For the text-containing cell, return its midpoint in (X, Y) coordinate format. 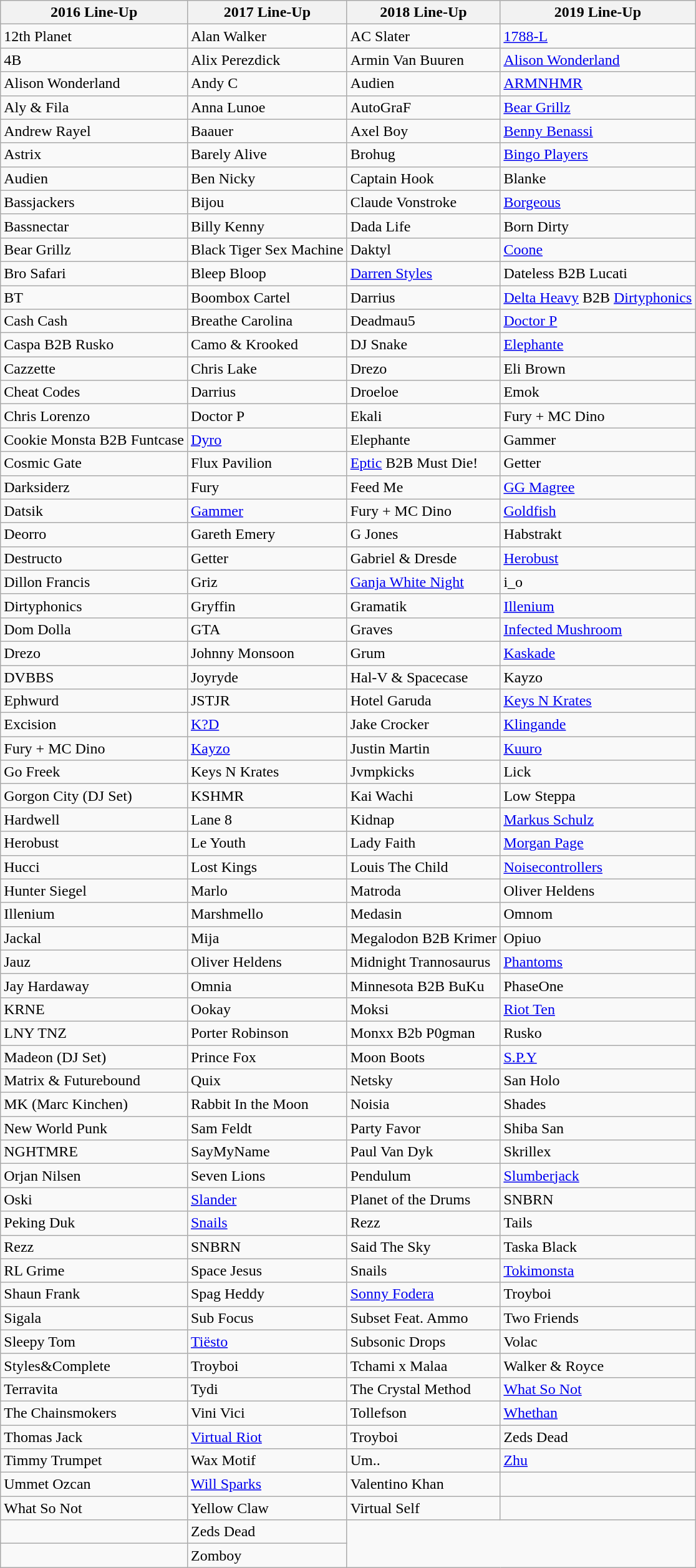
Wax Motif (267, 1461)
Matrix & Futurebound (94, 1081)
Whethan (597, 1413)
Skrillex (597, 1152)
Deadmau5 (423, 321)
Barely Alive (267, 155)
Prince Fox (267, 1057)
Aly & Fila (94, 107)
Hotel Garuda (423, 701)
Marlo (267, 891)
Dateless B2B Lucati (597, 273)
Jake Crocker (423, 725)
Virtual Self (423, 1508)
Graves (423, 629)
Bro Safari (94, 273)
Justin Martin (423, 748)
Habstrakt (597, 535)
LNY TNZ (94, 1033)
Netsky (423, 1081)
Go Freek (94, 772)
Phantoms (597, 962)
Shiba San (597, 1128)
Gareth Emery (267, 535)
Jackal (94, 938)
2016 Line-Up (94, 12)
Rusko (597, 1033)
AC Slater (423, 36)
Ben Nicky (267, 178)
Claude Vonstroke (423, 202)
DVBBS (94, 677)
4B (94, 60)
Said The Sky (423, 1247)
Moksi (423, 1009)
SayMyName (267, 1152)
Bassnectar (94, 226)
Space Jesus (267, 1270)
Feed Me (423, 487)
Two Friends (597, 1318)
Party Favor (423, 1128)
Dillon Francis (94, 582)
Zomboy (267, 1556)
RL Grime (94, 1270)
Baauer (267, 131)
Rabbit In the Moon (267, 1105)
Daktyl (423, 249)
Thomas Jack (94, 1436)
Matroda (423, 891)
Darksiderz (94, 487)
Louis The Child (423, 867)
Benny Benassi (597, 131)
Alix Perezdick (267, 60)
Porter Robinson (267, 1033)
Cookie Monsta B2B Funtcase (94, 440)
ARMNHMR (597, 84)
Medasin (423, 914)
Vini Vici (267, 1413)
2019 Line-Up (597, 12)
JSTJR (267, 701)
Sam Feldt (267, 1128)
Blanke (597, 178)
Noisia (423, 1105)
Midnight Trannosaurus (423, 962)
Lane 8 (267, 820)
Yellow Claw (267, 1508)
Gabriel & Dresde (423, 558)
Low Steppa (597, 796)
Shades (597, 1105)
Captain Hook (423, 178)
Droeloe (423, 392)
Gorgon City (DJ Set) (94, 796)
Astrix (94, 155)
Boombox Cartel (267, 298)
Joyryde (267, 677)
Subset Feat. Ammo (423, 1318)
12th Planet (94, 36)
G Jones (423, 535)
Camo & Krooked (267, 345)
Madeon (DJ Set) (94, 1057)
Slumberjack (597, 1176)
Eptic B2B Must Die! (423, 463)
Spag Heddy (267, 1294)
Zhu (597, 1461)
Borgeous (597, 202)
Shaun Frank (94, 1294)
S.P.Y (597, 1057)
San Holo (597, 1081)
Subsonic Drops (423, 1342)
The Chainsmokers (94, 1413)
Cazzette (94, 369)
Pendulum (423, 1176)
Chris Lake (267, 369)
The Crystal Method (423, 1389)
MK (Marc Kinchen) (94, 1105)
Lady Faith (423, 843)
GG Magree (597, 487)
Andy C (267, 84)
Noisecontrollers (597, 867)
Excision (94, 725)
Cosmic Gate (94, 463)
Billy Kenny (267, 226)
Mija (267, 938)
Jay Hardaway (94, 985)
Bingo Players (597, 155)
Taska Black (597, 1247)
Um.. (423, 1461)
Bijou (267, 202)
Orjan Nilsen (94, 1176)
Ummet Ozcan (94, 1484)
Breathe Carolina (267, 321)
Sonny Fodera (423, 1294)
Le Youth (267, 843)
GTA (267, 629)
Born Dirty (597, 226)
Kai Wachi (423, 796)
Styles&Complete (94, 1365)
Bassjackers (94, 202)
Morgan Page (597, 843)
Andrew Rayel (94, 131)
Volac (597, 1342)
Infected Mushroom (597, 629)
Kaskade (597, 653)
Valentino Khan (423, 1484)
Tiësto (267, 1342)
Markus Schulz (597, 820)
AutoGraF (423, 107)
Griz (267, 582)
Hal-V & Spacecase (423, 677)
Omnia (267, 985)
Oski (94, 1199)
Brohug (423, 155)
Kidnap (423, 820)
Datsik (94, 511)
Hunter Siegel (94, 891)
KRNE (94, 1009)
Dirtyphonics (94, 606)
Jvmpkicks (423, 772)
Alan Walker (267, 36)
Klingande (597, 725)
Black Tiger Sex Machine (267, 249)
BT (94, 298)
Fury (267, 487)
Monxx B2b P0gman (423, 1033)
Gramatik (423, 606)
Tails (597, 1223)
Jauz (94, 962)
Emok (597, 392)
Eli Brown (597, 369)
Flux Pavilion (267, 463)
NGHTMRE (94, 1152)
Slander (267, 1199)
2017 Line-Up (267, 12)
K?D (267, 725)
Ekali (423, 416)
Delta Heavy B2B Dirtyphonics (597, 298)
Will Sparks (267, 1484)
Ganja White Night (423, 582)
Peking Duk (94, 1223)
Minnesota B2B BuKu (423, 985)
Seven Lions (267, 1176)
Kuuro (597, 748)
Sleepy Tom (94, 1342)
Sigala (94, 1318)
Planet of the Drums (423, 1199)
Anna Lunoe (267, 107)
Deorro (94, 535)
Cheat Codes (94, 392)
Ephwurd (94, 701)
Coone (597, 249)
Terravita (94, 1389)
Grum (423, 653)
Sub Focus (267, 1318)
i_o (597, 582)
Armin Van Buuren (423, 60)
Caspa B2B Rusko (94, 345)
Hucci (94, 867)
Axel Boy (423, 131)
Darren Styles (423, 273)
Opiuo (597, 938)
Bleep Bloop (267, 273)
Moon Boots (423, 1057)
Gryffin (267, 606)
1788-L (597, 36)
Lick (597, 772)
Virtual Riot (267, 1436)
2018 Line-Up (423, 12)
Hardwell (94, 820)
Tydi (267, 1389)
Destructo (94, 558)
Chris Lorenzo (94, 416)
PhaseOne (597, 985)
Riot Ten (597, 1009)
Dom Dolla (94, 629)
Marshmello (267, 914)
Omnom (597, 914)
Megalodon B2B Krimer (423, 938)
Walker & Royce (597, 1365)
Tokimonsta (597, 1270)
Tchami x Malaa (423, 1365)
Ookay (267, 1009)
DJ Snake (423, 345)
Timmy Trumpet (94, 1461)
Cash Cash (94, 321)
Goldfish (597, 511)
Johnny Monsoon (267, 653)
Tollefson (423, 1413)
Paul Van Dyk (423, 1152)
Dada Life (423, 226)
Lost Kings (267, 867)
Dyro (267, 440)
New World Punk (94, 1128)
KSHMR (267, 796)
Quix (267, 1081)
